Extract the (x, y) coordinate from the center of the cell holding the provided text.  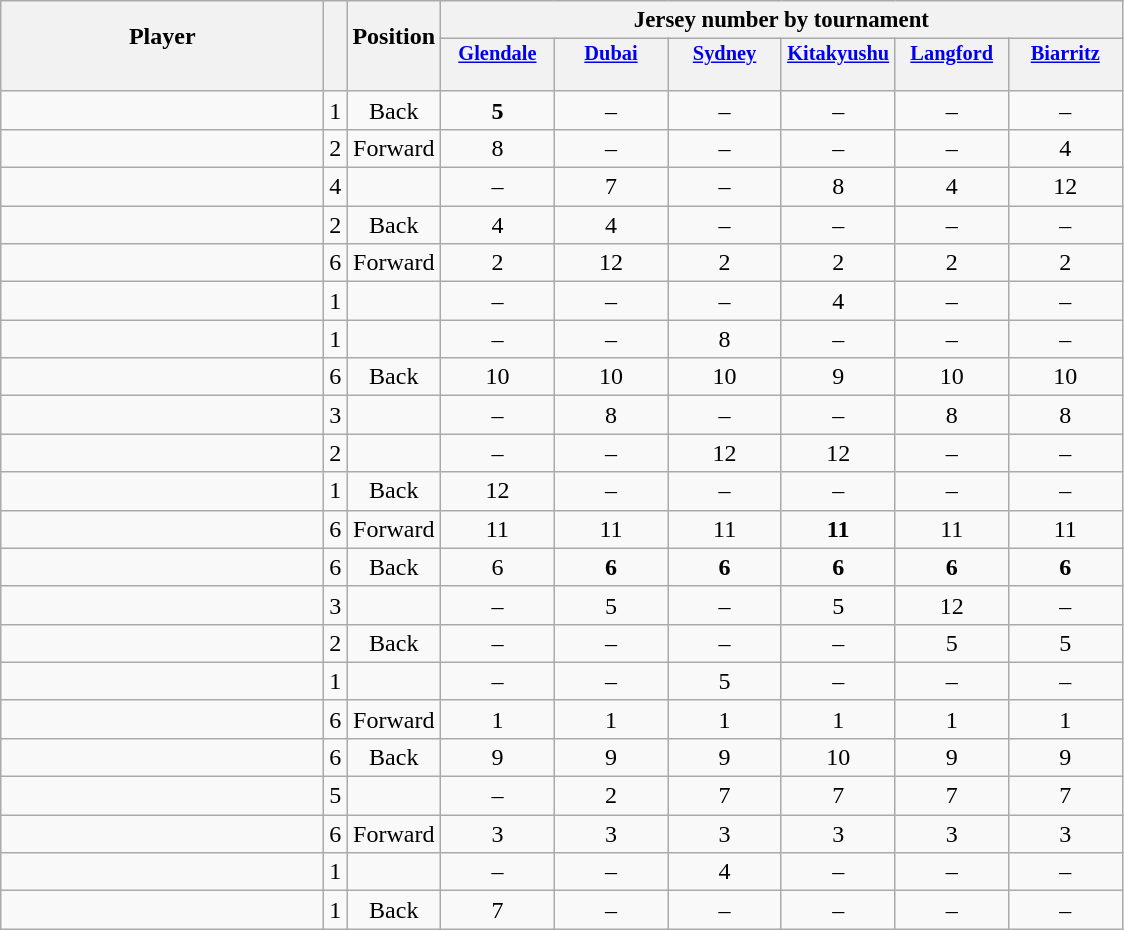
Kitakyushu (838, 54)
Glendale (498, 54)
Langford (952, 54)
Biarritz (1066, 54)
Sydney (725, 54)
Jersey number by tournament (782, 20)
Player (162, 35)
Position (394, 35)
Dubai (611, 54)
